Find where the given text appears and provide that cell's center as [x, y] coordinate. 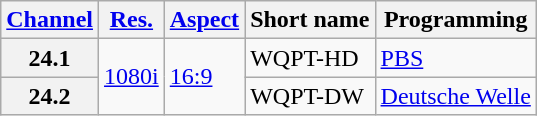
24.1 [50, 58]
Short name [310, 20]
Programming [456, 20]
PBS [456, 58]
Aspect [204, 20]
24.2 [50, 96]
WQPT-HD [310, 58]
Res. [132, 20]
WQPT-DW [310, 96]
Deutsche Welle [456, 96]
Channel [50, 20]
1080i [132, 77]
16:9 [204, 77]
